Extract the [x, y] coordinate from the center of the cell holding the provided text.  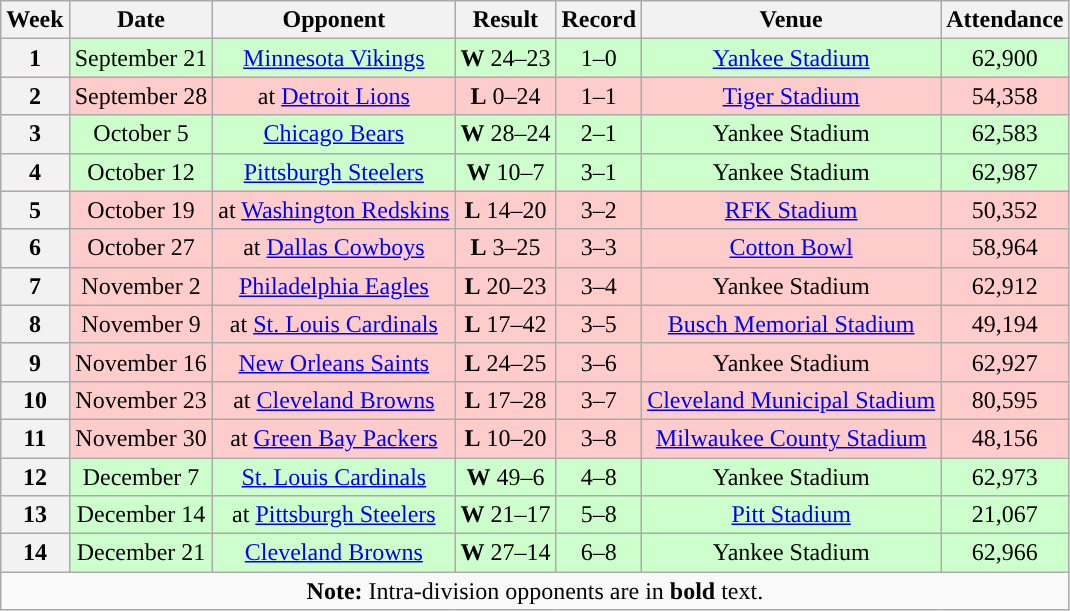
Record [599, 20]
at St. Louis Cardinals [334, 324]
62,927 [1005, 362]
November 30 [141, 438]
December 14 [141, 515]
3–8 [599, 438]
62,900 [1005, 58]
Chicago Bears [334, 134]
14 [35, 553]
November 16 [141, 362]
W 28–24 [506, 134]
December 7 [141, 477]
Attendance [1005, 20]
W 49–6 [506, 477]
W 27–14 [506, 553]
1–1 [599, 96]
L 24–25 [506, 362]
RFK Stadium [792, 210]
1 [35, 58]
10 [35, 400]
Venue [792, 20]
21,067 [1005, 515]
3–5 [599, 324]
L 3–25 [506, 248]
12 [35, 477]
1–0 [599, 58]
September 21 [141, 58]
December 21 [141, 553]
7 [35, 286]
62,966 [1005, 553]
3–4 [599, 286]
at Washington Redskins [334, 210]
Date [141, 20]
at Cleveland Browns [334, 400]
October 12 [141, 172]
L 17–42 [506, 324]
at Green Bay Packers [334, 438]
8 [35, 324]
Cleveland Browns [334, 553]
W 10–7 [506, 172]
13 [35, 515]
4–8 [599, 477]
3–6 [599, 362]
3–2 [599, 210]
October 5 [141, 134]
New Orleans Saints [334, 362]
October 27 [141, 248]
49,194 [1005, 324]
11 [35, 438]
L 14–20 [506, 210]
L 17–28 [506, 400]
L 10–20 [506, 438]
Philadelphia Eagles [334, 286]
50,352 [1005, 210]
St. Louis Cardinals [334, 477]
4 [35, 172]
L 20–23 [506, 286]
L 0–24 [506, 96]
3–1 [599, 172]
9 [35, 362]
Milwaukee County Stadium [792, 438]
54,358 [1005, 96]
62,583 [1005, 134]
3 [35, 134]
5 [35, 210]
62,973 [1005, 477]
6–8 [599, 553]
Pittsburgh Steelers [334, 172]
W 24–23 [506, 58]
Result [506, 20]
Pitt Stadium [792, 515]
48,156 [1005, 438]
September 28 [141, 96]
Cotton Bowl [792, 248]
at Pittsburgh Steelers [334, 515]
80,595 [1005, 400]
Opponent [334, 20]
62,987 [1005, 172]
2–1 [599, 134]
Cleveland Municipal Stadium [792, 400]
2 [35, 96]
6 [35, 248]
Tiger Stadium [792, 96]
5–8 [599, 515]
3–3 [599, 248]
November 23 [141, 400]
October 19 [141, 210]
58,964 [1005, 248]
W 21–17 [506, 515]
Week [35, 20]
Minnesota Vikings [334, 58]
Note: Intra-division opponents are in bold text. [535, 591]
November 9 [141, 324]
3–7 [599, 400]
November 2 [141, 286]
at Dallas Cowboys [334, 248]
at Detroit Lions [334, 96]
62,912 [1005, 286]
Busch Memorial Stadium [792, 324]
